Capture the cell that displays the provided text and extract its (X, Y) central coordinate. 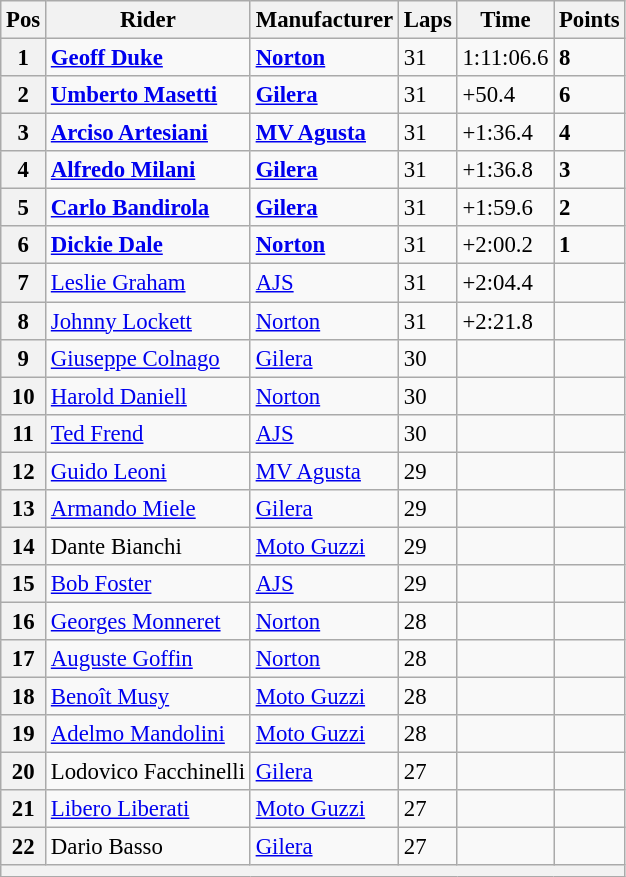
+2:00.2 (505, 245)
Rider (148, 20)
13 (24, 509)
Dickie Dale (148, 245)
+1:36.8 (505, 170)
Giuseppe Colnago (148, 358)
15 (24, 584)
17 (24, 659)
Leslie Graham (148, 283)
21 (24, 809)
Points (590, 20)
Geoff Duke (148, 58)
Armando Miele (148, 509)
14 (24, 546)
+1:36.4 (505, 133)
Bob Foster (148, 584)
18 (24, 697)
Dario Basso (148, 847)
20 (24, 772)
Harold Daniell (148, 396)
+2:04.4 (505, 283)
1:11:06.6 (505, 58)
11 (24, 433)
Libero Liberati (148, 809)
9 (24, 358)
Umberto Masetti (148, 95)
22 (24, 847)
Lodovico Facchinelli (148, 772)
10 (24, 396)
Arciso Artesiani (148, 133)
19 (24, 734)
7 (24, 283)
12 (24, 471)
Guido Leoni (148, 471)
Ted Frend (148, 433)
Georges Monneret (148, 621)
Laps (428, 20)
+2:21.8 (505, 321)
Johnny Lockett (148, 321)
+1:59.6 (505, 208)
Pos (24, 20)
Carlo Bandirola (148, 208)
Time (505, 20)
Auguste Goffin (148, 659)
Manufacturer (324, 20)
16 (24, 621)
Dante Bianchi (148, 546)
Adelmo Mandolini (148, 734)
Alfredo Milani (148, 170)
Benoît Musy (148, 697)
5 (24, 208)
+50.4 (505, 95)
